Scan for the cell matching the given text and deliver its (X, Y) coordinate at center. 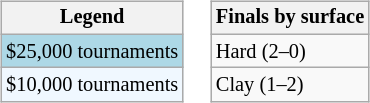
Clay (1–2) (290, 85)
$10,000 tournaments (92, 85)
Legend (92, 18)
Hard (2–0) (290, 51)
$25,000 tournaments (92, 51)
Finals by surface (290, 18)
